Capture the cell that displays the provided text and extract its (X, Y) central coordinate. 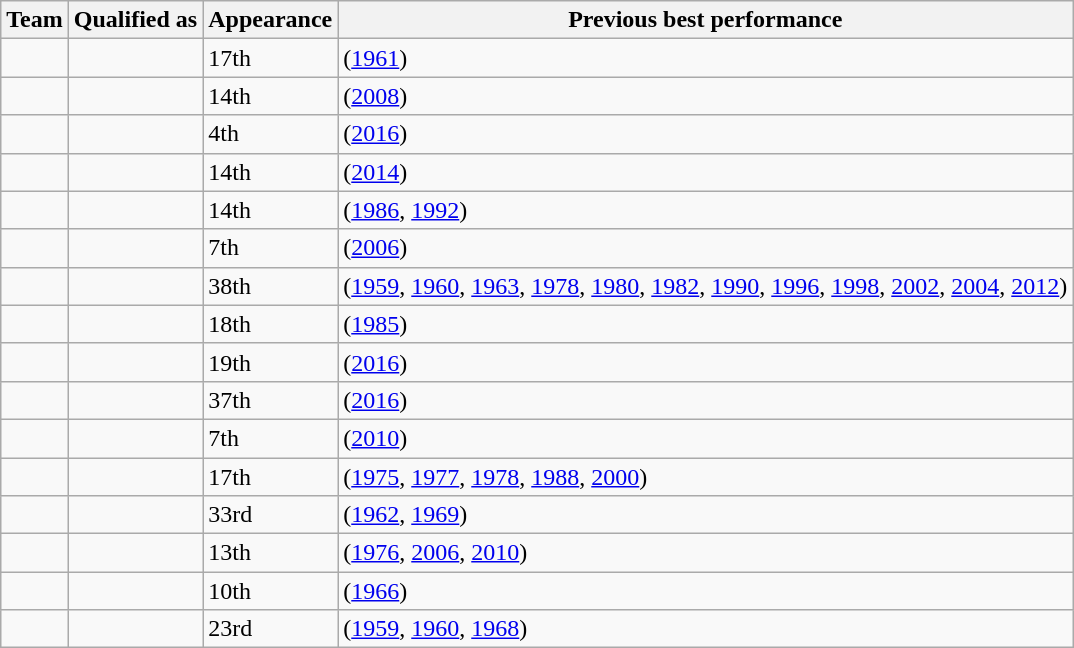
(2006) (706, 248)
Previous best performance (706, 20)
38th (270, 286)
(2008) (706, 96)
Qualified as (135, 20)
(1959, 1960, 1963, 1978, 1980, 1982, 1990, 1996, 1998, 2002, 2004, 2012) (706, 286)
Team (35, 20)
37th (270, 400)
10th (270, 591)
(1985) (706, 324)
(1966) (706, 591)
(1962, 1969) (706, 515)
Appearance (270, 20)
(1976, 2006, 2010) (706, 553)
(1961) (706, 58)
13th (270, 553)
23rd (270, 629)
(1959, 1960, 1968) (706, 629)
(1975, 1977, 1978, 1988, 2000) (706, 477)
18th (270, 324)
19th (270, 362)
(2014) (706, 172)
33rd (270, 515)
(2010) (706, 438)
4th (270, 134)
(1986, 1992) (706, 210)
